Locate the cell with the specified text and output its [X, Y] center coordinate. 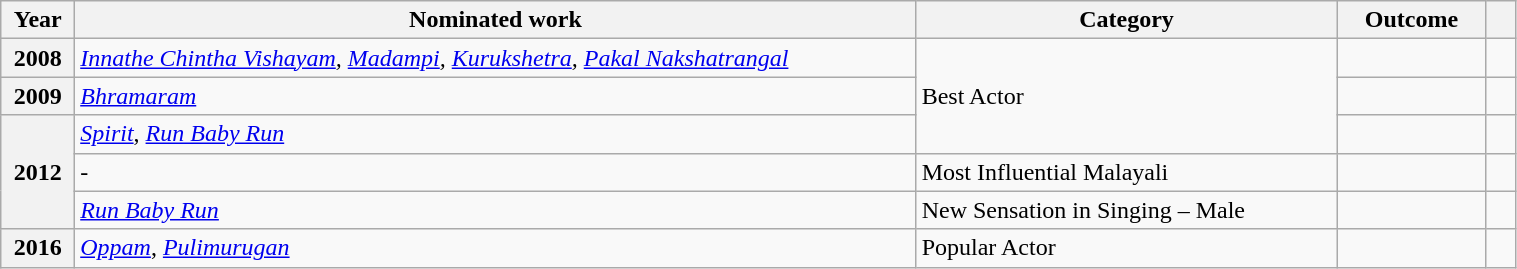
Best Actor [1126, 96]
2009 [38, 96]
Run Baby Run [496, 210]
2008 [38, 58]
- [496, 172]
Innathe Chintha Vishayam, Madampi, Kurukshetra, Pakal Nakshatrangal [496, 58]
Bhramaram [496, 96]
Nominated work [496, 20]
Year [38, 20]
2012 [38, 172]
Oppam, Pulimurugan [496, 248]
Most Influential Malayali [1126, 172]
Popular Actor [1126, 248]
2016 [38, 248]
New Sensation in Singing – Male [1126, 210]
Outcome [1412, 20]
Category [1126, 20]
Spirit, Run Baby Run [496, 134]
